Return [x, y] of the center of cell containing provided text 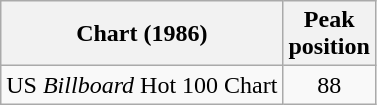
Peakposition [329, 34]
88 [329, 85]
US Billboard Hot 100 Chart [142, 85]
Chart (1986) [142, 34]
